Extract the (x, y) coordinate from the center of the cell holding the provided text.  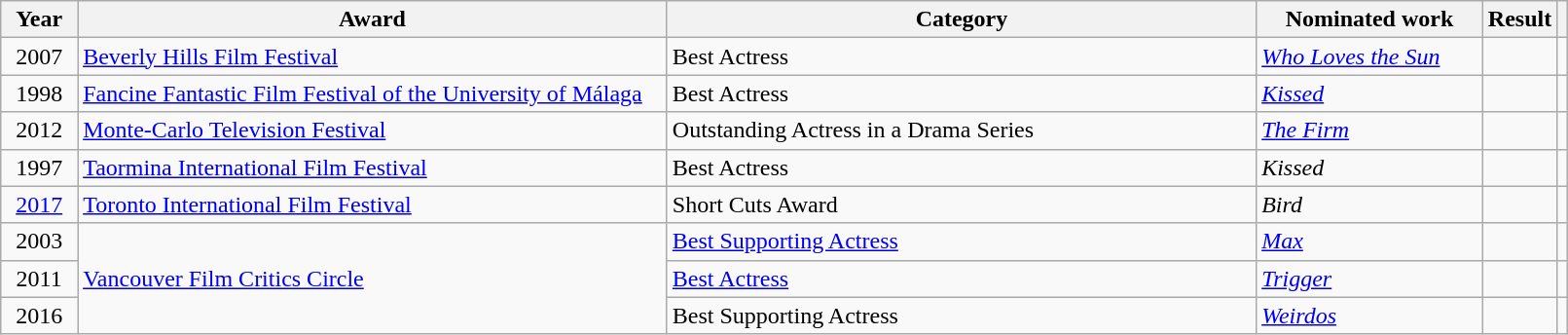
2003 (39, 242)
2012 (39, 130)
Who Loves the Sun (1370, 56)
1997 (39, 167)
2011 (39, 279)
Beverly Hills Film Festival (373, 56)
2007 (39, 56)
Trigger (1370, 279)
Year (39, 19)
Taormina International Film Festival (373, 167)
Award (373, 19)
Vancouver Film Critics Circle (373, 279)
The Firm (1370, 130)
Short Cuts Award (962, 205)
Result (1519, 19)
Fancine Fantastic Film Festival of the University of Málaga (373, 93)
Monte-Carlo Television Festival (373, 130)
Nominated work (1370, 19)
2016 (39, 316)
Outstanding Actress in a Drama Series (962, 130)
2017 (39, 205)
1998 (39, 93)
Max (1370, 242)
Category (962, 19)
Bird (1370, 205)
Toronto International Film Festival (373, 205)
Weirdos (1370, 316)
